Output the (x, y) coordinate of the center of the cell containing the given text.  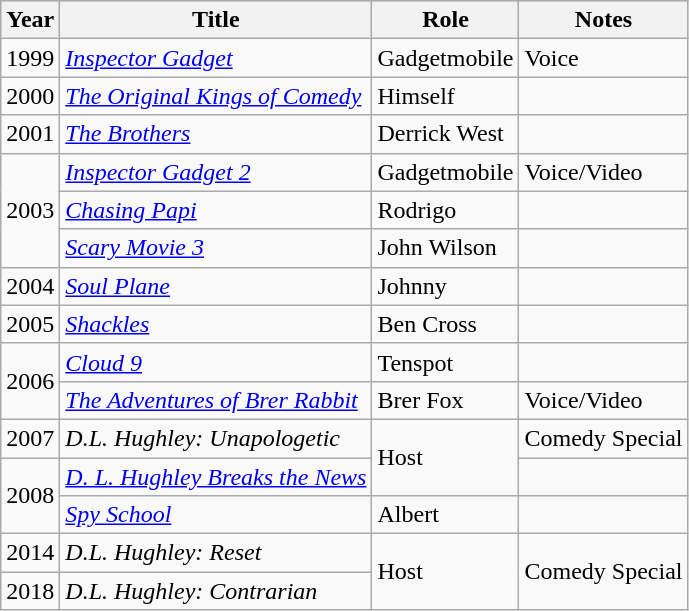
Johnny (446, 286)
Himself (446, 96)
2007 (30, 438)
D.L. Hughley: Reset (216, 553)
2018 (30, 591)
Rodrigo (446, 210)
The Original Kings of Comedy (216, 96)
2003 (30, 210)
Scary Movie 3 (216, 248)
Notes (604, 20)
Shackles (216, 324)
Ben Cross (446, 324)
2005 (30, 324)
D.L. Hughley: Contrarian (216, 591)
2000 (30, 96)
Title (216, 20)
Inspector Gadget (216, 58)
D. L. Hughley Breaks the News (216, 477)
Role (446, 20)
Cloud 9 (216, 362)
John Wilson (446, 248)
Chasing Papi (216, 210)
Voice (604, 58)
Year (30, 20)
2004 (30, 286)
2006 (30, 381)
1999 (30, 58)
Tenspot (446, 362)
2001 (30, 134)
D.L. Hughley: Unapologetic (216, 438)
Spy School (216, 515)
The Adventures of Brer Rabbit (216, 400)
Brer Fox (446, 400)
2008 (30, 496)
Inspector Gadget 2 (216, 172)
Albert (446, 515)
Derrick West (446, 134)
The Brothers (216, 134)
2014 (30, 553)
Soul Plane (216, 286)
